Capture the cell that displays the provided text and extract its [X, Y] central coordinate. 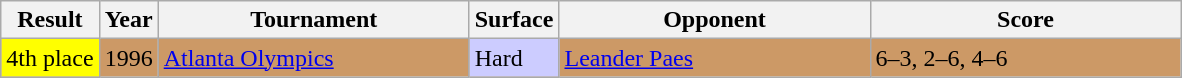
Score [1026, 20]
Opponent [714, 20]
Hard [514, 58]
Year [128, 20]
Leander Paes [714, 58]
6–3, 2–6, 4–6 [1026, 58]
4th place [50, 58]
Atlanta Olympics [314, 58]
Surface [514, 20]
1996 [128, 58]
Result [50, 20]
Tournament [314, 20]
